Scan for the cell matching the given text and deliver its [X, Y] coordinate at center. 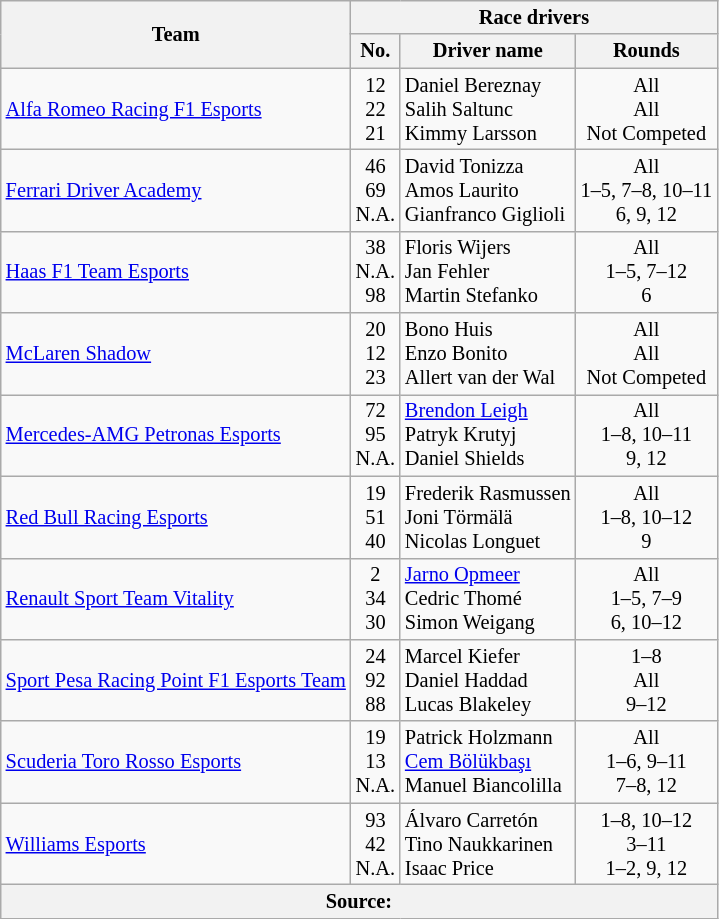
Team [176, 34]
122221 [376, 109]
All1–6, 9–117–8, 12 [646, 762]
Jarno Opmeer Cedric Thomé Simon Weigang [488, 599]
David Tonizza Amos Laurito Gianfranco Giglioli [488, 190]
All1–5, 7–126 [646, 272]
Rounds [646, 51]
1–8All9–12 [646, 680]
249288 [376, 680]
Scuderia Toro Rosso Esports [176, 762]
Mercedes-AMG Petronas Esports [176, 435]
195140 [376, 517]
Marcel Kiefer Daniel Haddad Lucas Blakeley [488, 680]
Alfa Romeo Racing F1 Esports [176, 109]
Driver name [488, 51]
No. [376, 51]
Sport Pesa Racing Point F1 Esports Team [176, 680]
Haas F1 Team Esports [176, 272]
All1–5, 7–96, 10–12 [646, 599]
Williams Esports [176, 844]
Patrick Holzmann Cem Bölükbaşı Manuel Biancolilla [488, 762]
Daniel Bereznay Salih Saltunc Kimmy Larsson [488, 109]
23430 [376, 599]
Race drivers [534, 17]
Frederik Rasmussen Joni Törmälä Nicolas Longuet [488, 517]
Renault Sport Team Vitality [176, 599]
201223 [376, 354]
Brendon Leigh Patryk Krutyj Daniel Shields [488, 435]
1913N.A. [376, 762]
1–8, 10–123–111–2, 9, 12 [646, 844]
Red Bull Racing Esports [176, 517]
All1–8, 10–119, 12 [646, 435]
7295N.A. [376, 435]
All1–5, 7–8, 10–116, 9, 12 [646, 190]
Source: [359, 901]
Álvaro Carretón Tino Naukkarinen Isaac Price [488, 844]
9342N.A. [376, 844]
38N.A.98 [376, 272]
Floris Wijers Jan Fehler Martin Stefanko [488, 272]
Ferrari Driver Academy [176, 190]
McLaren Shadow [176, 354]
Bono Huis Enzo Bonito Allert van der Wal [488, 354]
All1–8, 10–129 [646, 517]
4669N.A. [376, 190]
